Search for the cell housing the specified text and yield its [X, Y] center coordinate. 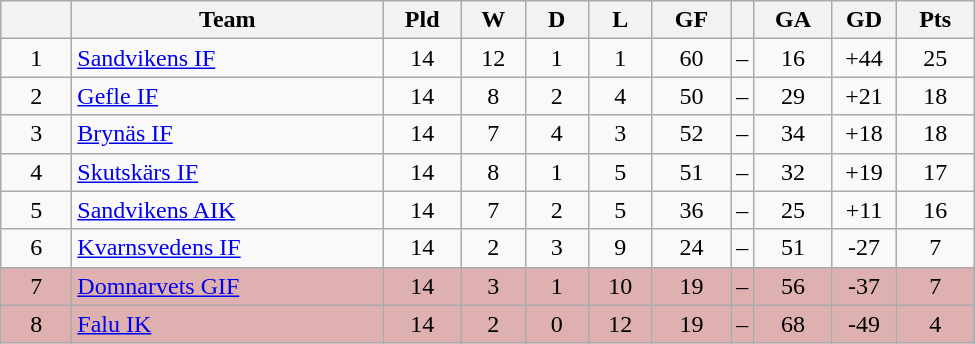
+44 [864, 58]
29 [794, 96]
GD [864, 20]
56 [794, 286]
-37 [864, 286]
10 [621, 286]
50 [692, 96]
L [621, 20]
Pld [422, 20]
-49 [864, 324]
6 [36, 248]
Gefle IF [228, 96]
36 [692, 210]
+18 [864, 134]
GF [692, 20]
Sandvikens AIK [228, 210]
52 [692, 134]
34 [794, 134]
D [557, 20]
68 [794, 324]
17 [936, 172]
Pts [936, 20]
+21 [864, 96]
Kvarnsvedens IF [228, 248]
0 [557, 324]
Domnarvets GIF [228, 286]
9 [621, 248]
W [493, 20]
60 [692, 58]
24 [692, 248]
Team [228, 20]
GA [794, 20]
-27 [864, 248]
32 [794, 172]
Sandvikens IF [228, 58]
Skutskärs IF [228, 172]
+19 [864, 172]
+11 [864, 210]
Brynäs IF [228, 134]
Falu IK [228, 324]
